Return the (X, Y) coordinate for the center point of the cell that contains the specified text.  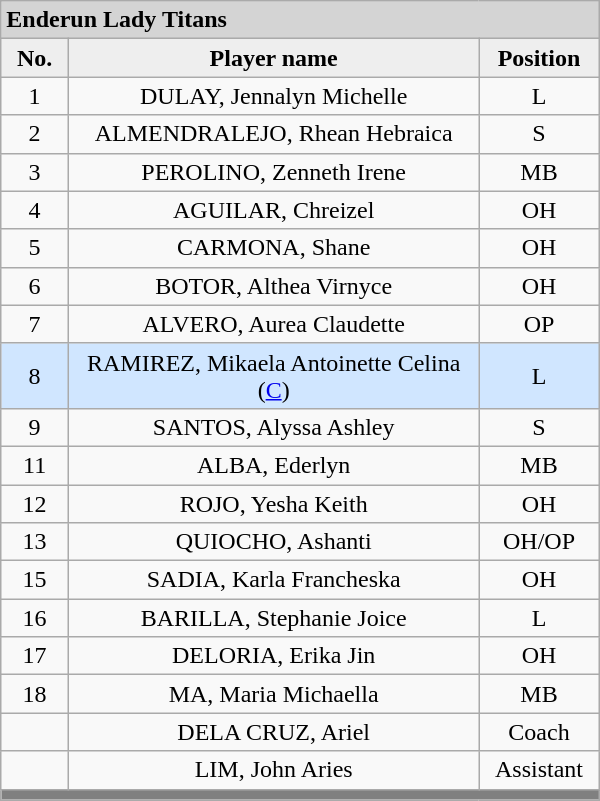
MA, Maria Michaella (274, 694)
ALMENDRALEJO, Rhean Hebraica (274, 134)
17 (35, 656)
18 (35, 694)
9 (35, 427)
SANTOS, Alyssa Ashley (274, 427)
PEROLINO, Zenneth Irene (274, 172)
13 (35, 542)
5 (35, 248)
LIM, John Aries (274, 770)
Coach (539, 732)
ALVERO, Aurea Claudette (274, 324)
Assistant (539, 770)
4 (35, 210)
Enderun Lady Titans (300, 20)
BOTOR, Althea Virnyce (274, 286)
OP (539, 324)
16 (35, 618)
1 (35, 96)
SADIA, Karla Francheska (274, 580)
RAMIREZ, Mikaela Antoinette Celina (C) (274, 376)
AGUILAR, Chreizel (274, 210)
No. (35, 58)
ALBA, Ederlyn (274, 465)
7 (35, 324)
DELA CRUZ, Ariel (274, 732)
Player name (274, 58)
11 (35, 465)
12 (35, 503)
6 (35, 286)
DELORIA, Erika Jin (274, 656)
OH/OP (539, 542)
ROJO, Yesha Keith (274, 503)
2 (35, 134)
DULAY, Jennalyn Michelle (274, 96)
CARMONA, Shane (274, 248)
3 (35, 172)
BARILLA, Stephanie Joice (274, 618)
15 (35, 580)
QUIOCHO, Ashanti (274, 542)
Position (539, 58)
8 (35, 376)
